Locate the cell with the specified text and output its [X, Y] center coordinate. 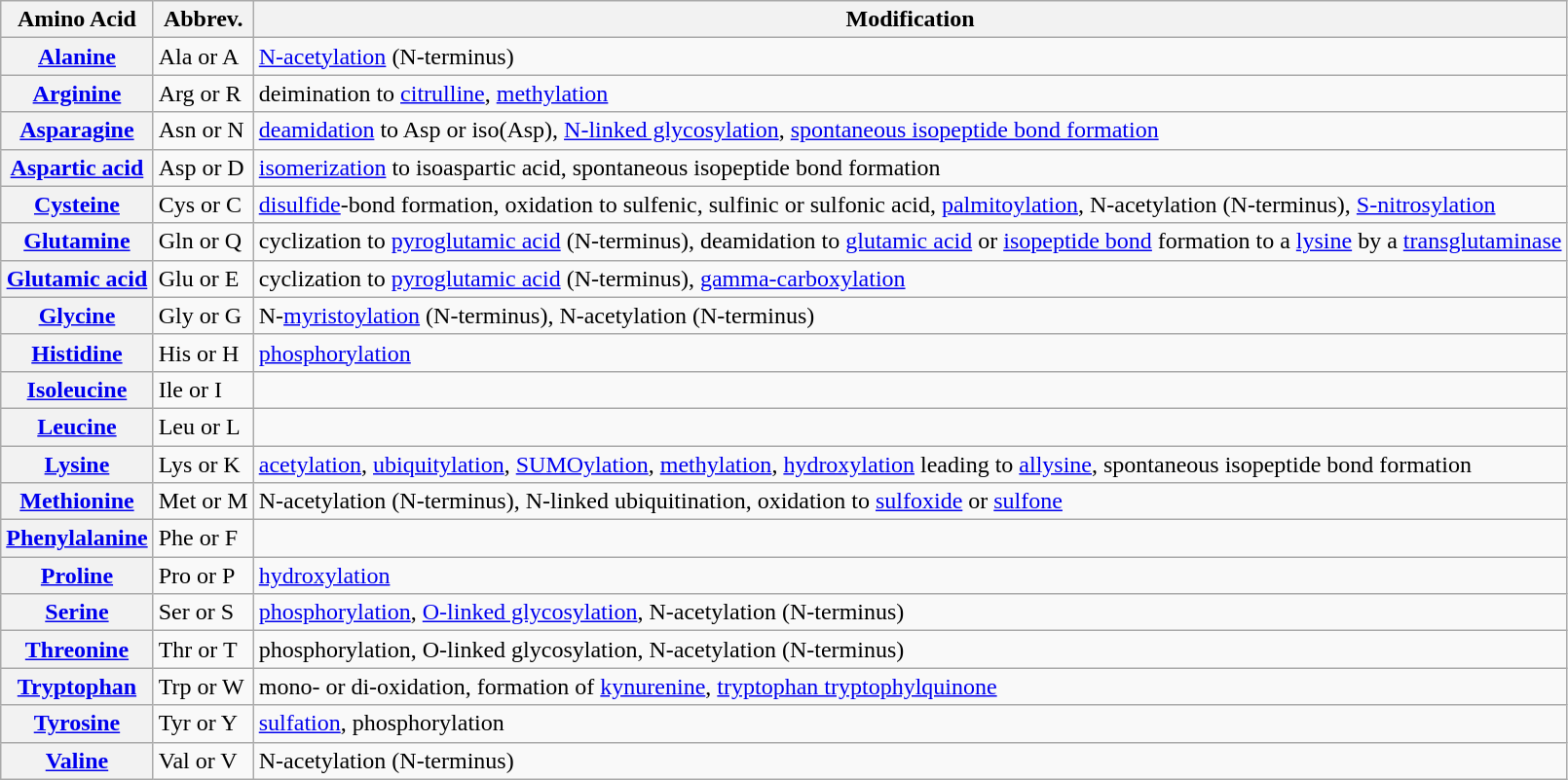
cyclization to pyroglutamic acid (N-terminus), gamma-carboxylation [910, 279]
Phe or F [203, 539]
Proline [77, 576]
Aspartic acid [77, 167]
Gly or G [203, 316]
deimination to citrulline, methylation [910, 93]
Cysteine [77, 204]
Met or M [203, 501]
Amino Acid [77, 19]
N-acetylation (N-terminus), N-linked ubiquitination, oxidation to sulfoxide or sulfone [910, 501]
Ala or A [203, 56]
Lysine [77, 464]
N-myristoylation (N-terminus), N-acetylation (N-terminus) [910, 316]
Glycine [77, 316]
isomerization to isoaspartic acid, spontaneous isopeptide bond formation [910, 167]
cyclization to pyroglutamic acid (N-terminus), deamidation to glutamic acid or isopeptide bond formation to a lysine by a transglutaminase [910, 241]
sulfation, phosphorylation [910, 724]
Alanine [77, 56]
Arg or R [203, 93]
Asparagine [77, 130]
Methionine [77, 501]
Isoleucine [77, 390]
Trp or W [203, 687]
Val or V [203, 761]
Leu or L [203, 427]
Leucine [77, 427]
Cys or C [203, 204]
Tyr or Y [203, 724]
acetylation, ubiquitylation, SUMOylation, methylation, hydroxylation leading to allysine, spontaneous isopeptide bond formation [910, 464]
Ser or S [203, 613]
Thr or T [203, 650]
Asp or D [203, 167]
Histidine [77, 353]
Arginine [77, 93]
Glu or E [203, 279]
phosphorylation [910, 353]
Abbrev. [203, 19]
Serine [77, 613]
Tryptophan [77, 687]
Valine [77, 761]
Modification [910, 19]
Gln or Q [203, 241]
hydroxylation [910, 576]
Lys or K [203, 464]
Asn or N [203, 130]
Tyrosine [77, 724]
Glutamine [77, 241]
His or H [203, 353]
Phenylalanine [77, 539]
deamidation to Asp or iso(Asp), N-linked glycosylation, spontaneous isopeptide bond formation [910, 130]
Glutamic acid [77, 279]
Ile or I [203, 390]
mono- or di-oxidation, formation of kynurenine, tryptophan tryptophylquinone [910, 687]
disulfide-bond formation, oxidation to sulfenic, sulfinic or sulfonic acid, palmitoylation, N-acetylation (N-terminus), S-nitrosylation [910, 204]
Pro or P [203, 576]
Threonine [77, 650]
